Find where the given text appears and provide that cell's center as (x, y) coordinate. 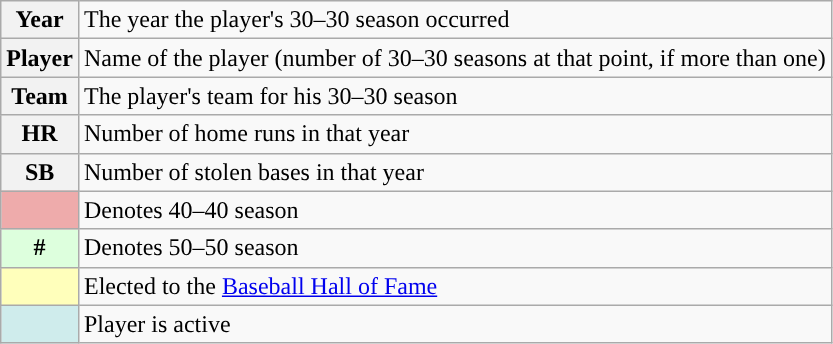
Denotes 50–50 season (454, 248)
The year the player's 30–30 season occurred (454, 20)
Name of the player (number of 30–30 seasons at that point, if more than one) (454, 58)
HR (40, 134)
Number of home runs in that year (454, 134)
The player's team for his 30–30 season (454, 96)
Team (40, 96)
# (40, 248)
SB (40, 172)
Denotes 40–40 season (454, 210)
Player is active (454, 324)
Player (40, 58)
Year (40, 20)
Elected to the Baseball Hall of Fame (454, 286)
Number of stolen bases in that year (454, 172)
